Detect which cell encompasses the target text, then output its [x, y] center coordinate. 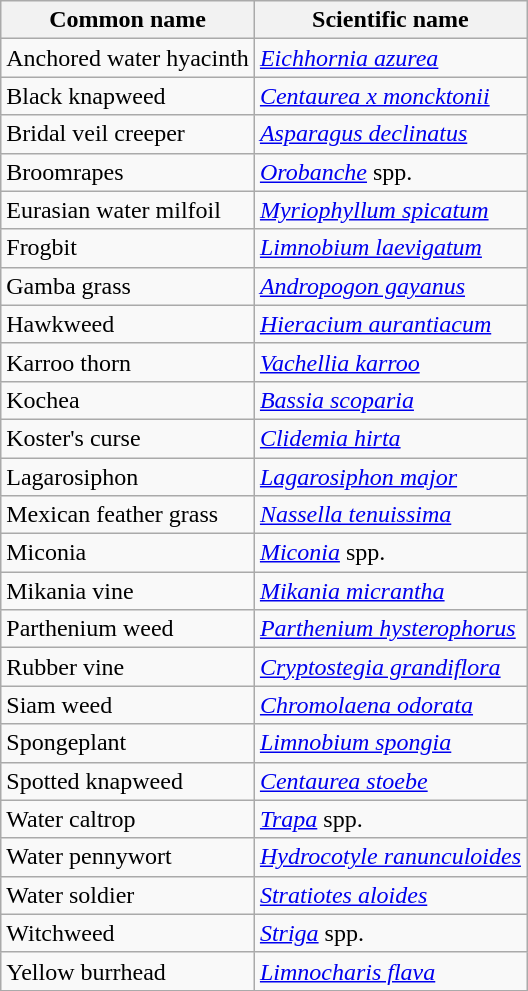
Gamba grass [128, 286]
Striga spp. [390, 933]
Scientific name [390, 20]
Eichhornia azurea [390, 58]
Yellow burrhead [128, 971]
Kochea [128, 400]
Vachellia karroo [390, 362]
Lagarosiphon [128, 477]
Parthenium hysterophorus [390, 629]
Witchweed [128, 933]
Chromolaena odorata [390, 705]
Centaurea stoebe [390, 781]
Clidemia hirta [390, 438]
Nassella tenuissima [390, 515]
Siam weed [128, 705]
Hawkweed [128, 324]
Limnobium spongia [390, 743]
Asparagus declinatus [390, 134]
Miconia spp. [390, 553]
Hydrocotyle ranunculoides [390, 857]
Limnocharis flava [390, 971]
Spongeplant [128, 743]
Bridal veil creeper [128, 134]
Koster's curse [128, 438]
Water pennywort [128, 857]
Parthenium weed [128, 629]
Water soldier [128, 895]
Orobanche spp. [390, 172]
Frogbit [128, 248]
Black knapweed [128, 96]
Eurasian water milfoil [128, 210]
Mexican feather grass [128, 515]
Centaurea x moncktonii [390, 96]
Spotted knapweed [128, 781]
Stratiotes aloides [390, 895]
Anchored water hyacinth [128, 58]
Water caltrop [128, 819]
Trapa spp. [390, 819]
Hieracium aurantiacum [390, 324]
Myriophyllum spicatum [390, 210]
Broomrapes [128, 172]
Rubber vine [128, 667]
Miconia [128, 553]
Mikania micrantha [390, 591]
Limnobium laevigatum [390, 248]
Common name [128, 20]
Karroo thorn [128, 362]
Cryptostegia grandiflora [390, 667]
Mikania vine [128, 591]
Andropogon gayanus [390, 286]
Lagarosiphon major [390, 477]
Bassia scoparia [390, 400]
